Detect which cell encompasses the target text, then output its [X, Y] center coordinate. 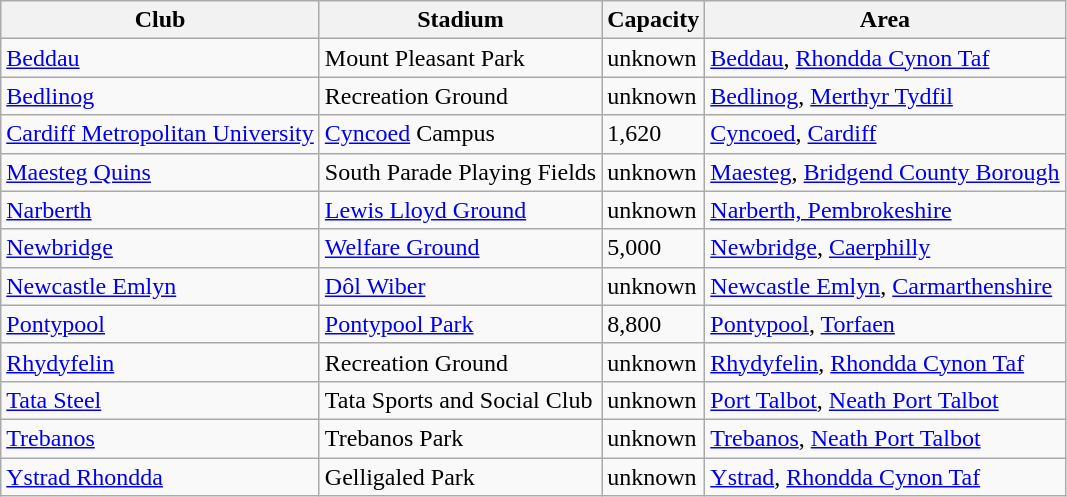
Bedlinog [160, 96]
8,800 [654, 324]
Pontypool, Torfaen [885, 324]
Pontypool Park [460, 324]
Port Talbot, Neath Port Talbot [885, 400]
Beddau [160, 58]
Club [160, 20]
Newbridge [160, 248]
Rhydyfelin [160, 362]
Dôl Wiber [460, 286]
Ystrad, Rhondda Cynon Taf [885, 477]
Newbridge, Caerphilly [885, 248]
Newcastle Emlyn [160, 286]
Trebanos [160, 438]
Stadium [460, 20]
Rhydyfelin, Rhondda Cynon Taf [885, 362]
Mount Pleasant Park [460, 58]
Cyncoed Campus [460, 134]
Bedlinog, Merthyr Tydfil [885, 96]
Maesteg, Bridgend County Borough [885, 172]
Capacity [654, 20]
Narberth [160, 210]
Beddau, Rhondda Cynon Taf [885, 58]
Welfare Ground [460, 248]
Cardiff Metropolitan University [160, 134]
Lewis Lloyd Ground [460, 210]
Cyncoed, Cardiff [885, 134]
Trebanos, Neath Port Talbot [885, 438]
Tata Steel [160, 400]
Tata Sports and Social Club [460, 400]
Pontypool [160, 324]
Trebanos Park [460, 438]
Newcastle Emlyn, Carmarthenshire [885, 286]
1,620 [654, 134]
South Parade Playing Fields [460, 172]
Maesteg Quins [160, 172]
Area [885, 20]
Narberth, Pembrokeshire [885, 210]
Gelligaled Park [460, 477]
Ystrad Rhondda [160, 477]
5,000 [654, 248]
